Extract the [X, Y] coordinate from the center of the cell holding the provided text.  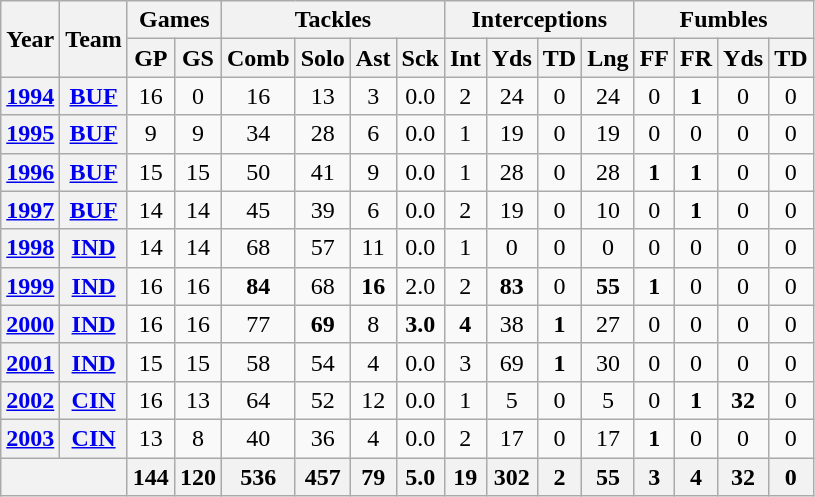
64 [258, 400]
12 [373, 400]
39 [322, 210]
1997 [30, 210]
Comb [258, 58]
FR [696, 58]
27 [608, 324]
5.0 [420, 477]
40 [258, 438]
Fumbles [724, 20]
79 [373, 477]
41 [322, 172]
144 [150, 477]
11 [373, 248]
Interceptions [539, 20]
57 [322, 248]
457 [322, 477]
10 [608, 210]
1994 [30, 96]
120 [198, 477]
Games [174, 20]
Ast [373, 58]
58 [258, 362]
52 [322, 400]
1996 [30, 172]
2000 [30, 324]
Year [30, 39]
84 [258, 286]
34 [258, 134]
1999 [30, 286]
83 [512, 286]
54 [322, 362]
2002 [30, 400]
45 [258, 210]
50 [258, 172]
Lng [608, 58]
Team [94, 39]
1998 [30, 248]
Int [465, 58]
2001 [30, 362]
302 [512, 477]
38 [512, 324]
3.0 [420, 324]
GP [150, 58]
2003 [30, 438]
30 [608, 362]
36 [322, 438]
Sck [420, 58]
FF [654, 58]
GS [198, 58]
Tackles [332, 20]
2.0 [420, 286]
1995 [30, 134]
77 [258, 324]
536 [258, 477]
Solo [322, 58]
